Provide the [X, Y] coordinate of the cell's center where the given text is located.  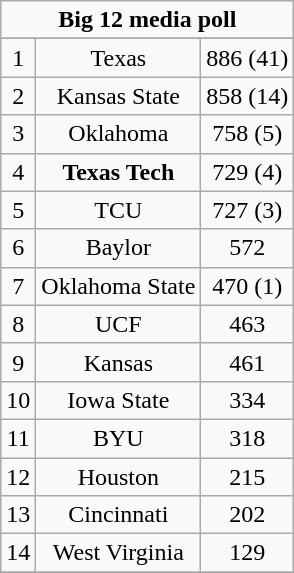
UCF [118, 324]
1 [18, 58]
Baylor [118, 248]
12 [18, 477]
Texas Tech [118, 172]
Iowa State [118, 400]
727 (3) [248, 210]
5 [18, 210]
886 (41) [248, 58]
Kansas [118, 362]
BYU [118, 438]
10 [18, 400]
129 [248, 553]
14 [18, 553]
215 [248, 477]
461 [248, 362]
9 [18, 362]
11 [18, 438]
TCU [118, 210]
13 [18, 515]
758 (5) [248, 134]
Oklahoma [118, 134]
Houston [118, 477]
463 [248, 324]
Cincinnati [118, 515]
202 [248, 515]
572 [248, 248]
470 (1) [248, 286]
Big 12 media poll [148, 20]
4 [18, 172]
Kansas State [118, 96]
Oklahoma State [118, 286]
8 [18, 324]
858 (14) [248, 96]
729 (4) [248, 172]
318 [248, 438]
334 [248, 400]
Texas [118, 58]
7 [18, 286]
6 [18, 248]
2 [18, 96]
West Virginia [118, 553]
3 [18, 134]
